Locate the cell with the specified text and output its (X, Y) center coordinate. 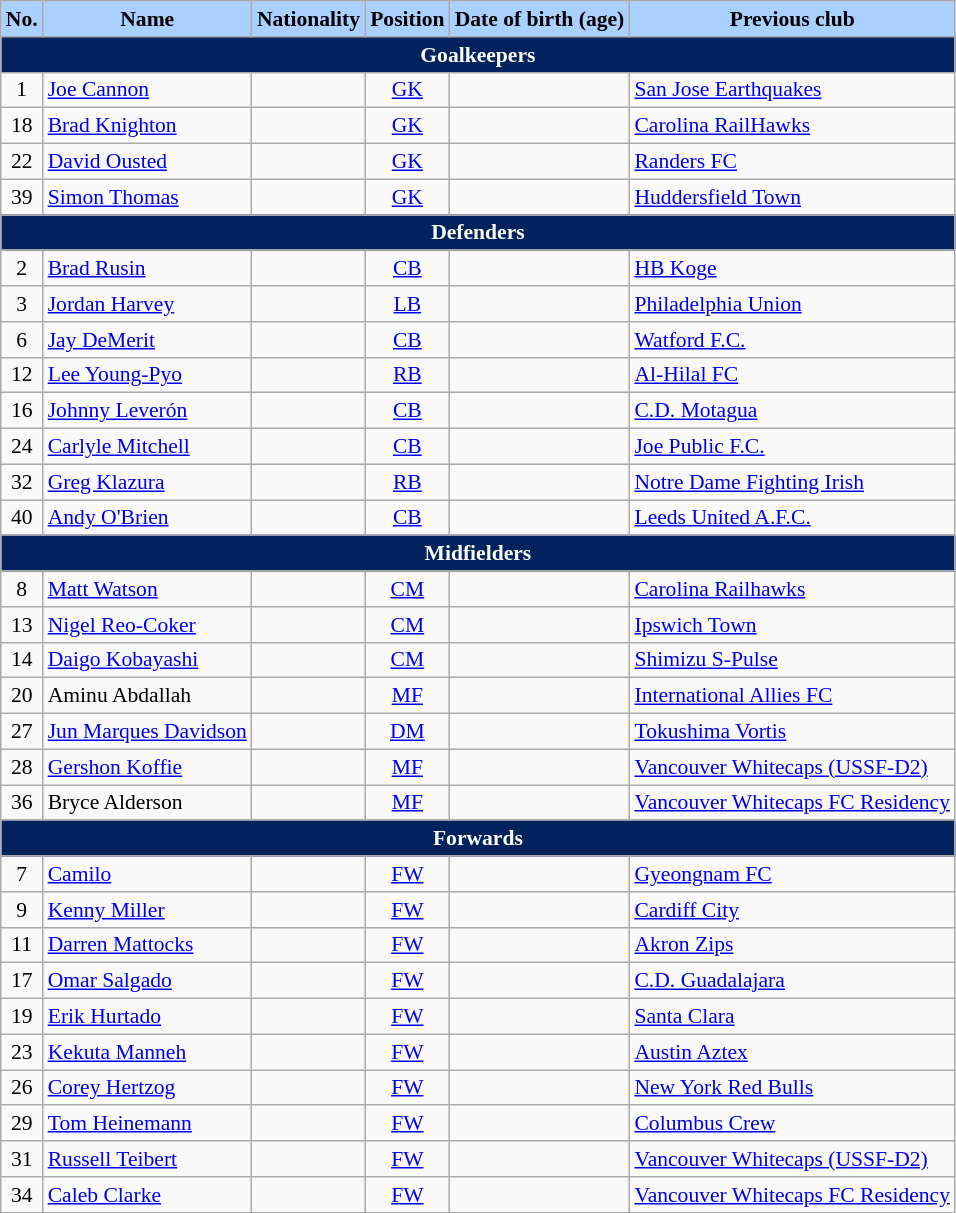
8 (22, 589)
Omar Salgado (148, 981)
27 (22, 732)
Forwards (478, 839)
Leeds United A.F.C. (792, 518)
Goalkeepers (478, 55)
Tokushima Vortis (792, 732)
18 (22, 126)
Russell Teibert (148, 1159)
28 (22, 767)
Jordan Harvey (148, 304)
Austin Aztex (792, 1052)
16 (22, 411)
13 (22, 625)
International Allies FC (792, 696)
Greg Klazura (148, 482)
34 (22, 1195)
Santa Clara (792, 1017)
26 (22, 1088)
Bryce Alderson (148, 803)
Akron Zips (792, 945)
David Ousted (148, 162)
Ipswich Town (792, 625)
Gyeongnam FC (792, 874)
9 (22, 910)
HB Koge (792, 269)
Carolina RailHawks (792, 126)
Brad Rusin (148, 269)
New York Red Bulls (792, 1088)
Tom Heinemann (148, 1124)
Al-Hilal FC (792, 375)
Lee Young-Pyo (148, 375)
20 (22, 696)
C.D. Guadalajara (792, 981)
Erik Hurtado (148, 1017)
1 (22, 90)
12 (22, 375)
Darren Mattocks (148, 945)
Nationality (308, 19)
Aminu Abdallah (148, 696)
Matt Watson (148, 589)
24 (22, 447)
Kekuta Manneh (148, 1052)
6 (22, 340)
Position (407, 19)
Previous club (792, 19)
Caleb Clarke (148, 1195)
Carlyle Mitchell (148, 447)
23 (22, 1052)
39 (22, 197)
LB (407, 304)
Columbus Crew (792, 1124)
17 (22, 981)
Nigel Reo-Coker (148, 625)
Brad Knighton (148, 126)
Huddersfield Town (792, 197)
3 (22, 304)
Name (148, 19)
Joe Cannon (148, 90)
San Jose Earthquakes (792, 90)
Philadelphia Union (792, 304)
Date of birth (age) (540, 19)
Daigo Kobayashi (148, 660)
No. (22, 19)
40 (22, 518)
Joe Public F.C. (792, 447)
31 (22, 1159)
Johnny Leverón (148, 411)
22 (22, 162)
DM (407, 732)
19 (22, 1017)
Carolina Railhawks (792, 589)
C.D. Motagua (792, 411)
Simon Thomas (148, 197)
11 (22, 945)
Cardiff City (792, 910)
Defenders (478, 233)
Watford F.C. (792, 340)
Kenny Miller (148, 910)
14 (22, 660)
32 (22, 482)
29 (22, 1124)
2 (22, 269)
36 (22, 803)
Randers FC (792, 162)
Midfielders (478, 554)
Gershon Koffie (148, 767)
Jay DeMerit (148, 340)
Jun Marques Davidson (148, 732)
Notre Dame Fighting Irish (792, 482)
Andy O'Brien (148, 518)
Corey Hertzog (148, 1088)
7 (22, 874)
Camilo (148, 874)
Shimizu S-Pulse (792, 660)
